Pinpoint the cell where the given text exists, returning its [x, y] midpoint coordinate. 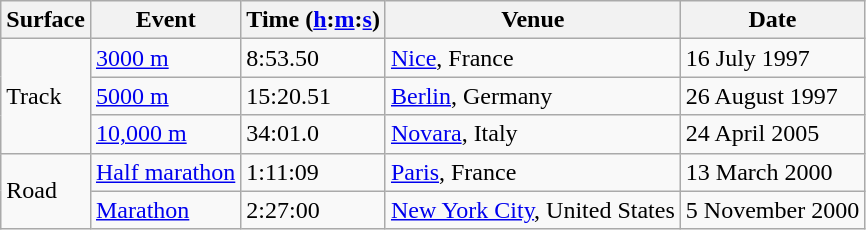
Surface [46, 20]
Event [165, 20]
Marathon [165, 210]
Time (h:m:s) [314, 20]
Half marathon [165, 172]
24 April 2005 [772, 134]
10,000 m [165, 134]
Novara, Italy [532, 134]
34:01.0 [314, 134]
16 July 1997 [772, 58]
Date [772, 20]
Nice, France [532, 58]
8:53.50 [314, 58]
Track [46, 96]
Paris, France [532, 172]
2:27:00 [314, 210]
Road [46, 191]
5000 m [165, 96]
Berlin, Germany [532, 96]
13 March 2000 [772, 172]
3000 m [165, 58]
1:11:09 [314, 172]
Venue [532, 20]
26 August 1997 [772, 96]
New York City, United States [532, 210]
5 November 2000 [772, 210]
15:20.51 [314, 96]
